Find where the given text appears and provide that cell's center as [X, Y] coordinate. 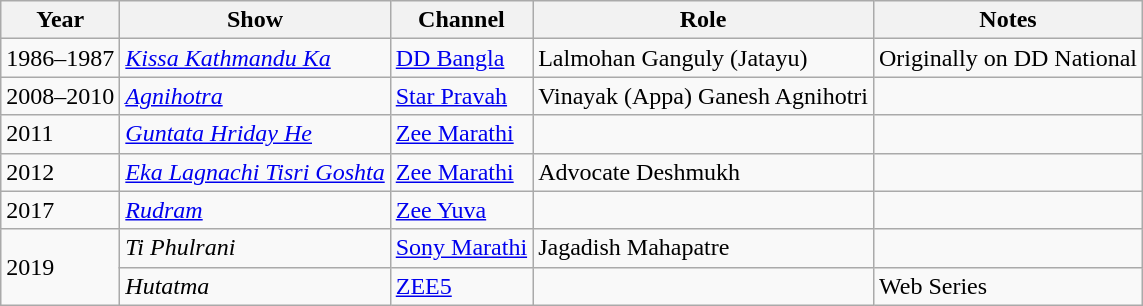
Kissa Kathmandu Ka [255, 58]
Vinayak (Appa) Ganesh Agnihotri [704, 96]
Ti Phulrani [255, 248]
Web Series [1008, 286]
2008–2010 [60, 96]
Sony Marathi [461, 248]
2012 [60, 172]
Role [704, 20]
Originally on DD National [1008, 58]
Jagadish Mahapatre [704, 248]
Show [255, 20]
Hutatma [255, 286]
Zee Yuva [461, 210]
Star Pravah [461, 96]
Notes [1008, 20]
Agnihotra [255, 96]
Guntata Hriday He [255, 134]
Channel [461, 20]
1986–1987 [60, 58]
Lalmohan Ganguly (Jatayu) [704, 58]
2017 [60, 210]
Rudram [255, 210]
ZEE5 [461, 286]
Advocate Deshmukh [704, 172]
2011 [60, 134]
DD Bangla [461, 58]
Eka Lagnachi Tisri Goshta [255, 172]
2019 [60, 267]
Year [60, 20]
